Extract the (x, y) coordinate from the center of the cell holding the provided text.  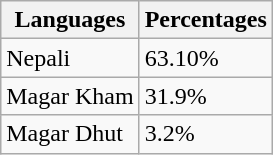
Languages (70, 20)
3.2% (206, 134)
Magar Dhut (70, 134)
Nepali (70, 58)
63.10% (206, 58)
Magar Kham (70, 96)
Percentages (206, 20)
31.9% (206, 96)
